Output the [X, Y] coordinate of the center of the cell containing the given text.  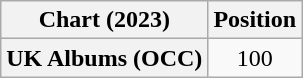
100 [255, 58]
Position [255, 20]
Chart (2023) [104, 20]
UK Albums (OCC) [104, 58]
